Output the [x, y] coordinate of the center of the cell containing the given text.  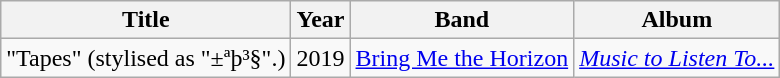
Year [320, 20]
Bring Me the Horizon [462, 58]
Title [146, 20]
"Tapes" (stylised as "±ªþ³§".) [146, 58]
2019 [320, 58]
Music to Listen To... [677, 58]
Band [462, 20]
Album [677, 20]
